Determine the (X, Y) coordinate at the center of the cell enclosing the given text.  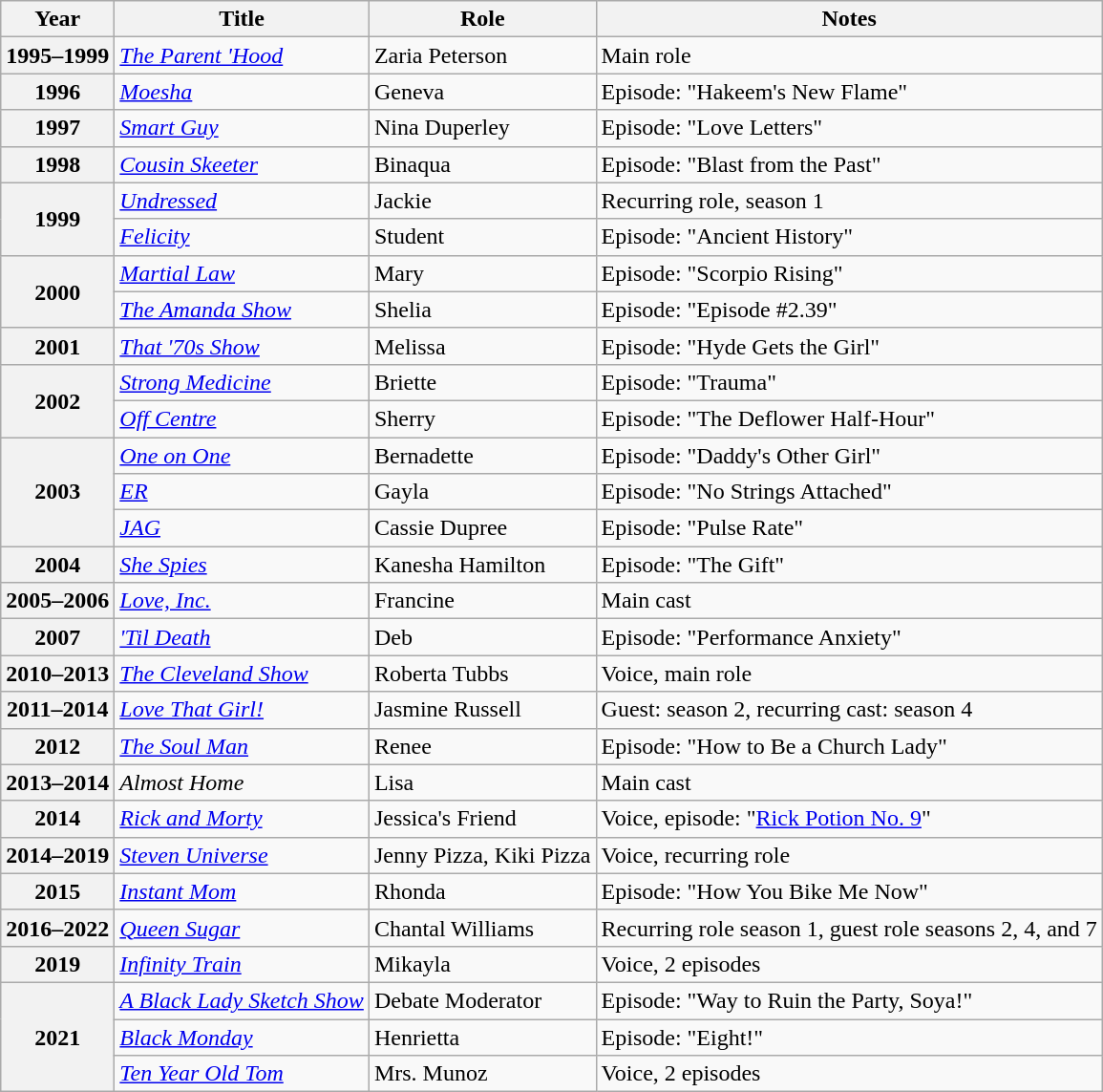
Mikayla (482, 964)
Francine (482, 601)
1997 (57, 128)
2007 (57, 637)
Voice, episode: "Rick Potion No. 9" (849, 819)
The Soul Man (243, 746)
Cassie Dupree (482, 528)
Henrietta (482, 1037)
2016–2022 (57, 928)
Episode: "The Deflower Half-Hour" (849, 418)
2010–2013 (57, 674)
Episode: "Daddy's Other Girl" (849, 456)
Episode: "Episode #2.39" (849, 310)
Queen Sugar (243, 928)
Lisa (482, 782)
Episode: "Trauma" (849, 382)
Debate Moderator (482, 1000)
Episode: "Performance Anxiety" (849, 637)
Felicity (243, 237)
1996 (57, 92)
2014 (57, 819)
A Black Lady Sketch Show (243, 1000)
Off Centre (243, 418)
Moesha (243, 92)
Smart Guy (243, 128)
Rhonda (482, 891)
2014–2019 (57, 855)
Episode: "Pulse Rate" (849, 528)
Episode: "Ancient History" (849, 237)
2011–2014 (57, 710)
Shelia (482, 310)
2005–2006 (57, 601)
JAG (243, 528)
Voice, main role (849, 674)
One on One (243, 456)
The Parent 'Hood (243, 55)
Love That Girl! (243, 710)
Episode: "Love Letters" (849, 128)
Recurring role, season 1 (849, 201)
Episode: "Way to Ruin the Party, Soya!" (849, 1000)
The Cleveland Show (243, 674)
ER (243, 492)
1995–1999 (57, 55)
Episode: "The Gift" (849, 565)
Roberta Tubbs (482, 674)
Undressed (243, 201)
Nina Duperley (482, 128)
Instant Mom (243, 891)
She Spies (243, 565)
Infinity Train (243, 964)
Binaqua (482, 164)
Ten Year Old Tom (243, 1074)
2000 (57, 291)
Zaria Peterson (482, 55)
Mrs. Munoz (482, 1074)
Year (57, 19)
2004 (57, 565)
2013–2014 (57, 782)
Jasmine Russell (482, 710)
1998 (57, 164)
Episode: "How to Be a Church Lady" (849, 746)
2001 (57, 346)
Chantal Williams (482, 928)
Geneva (482, 92)
Role (482, 19)
Strong Medicine (243, 382)
The Amanda Show (243, 310)
Almost Home (243, 782)
Jackie (482, 201)
Black Monday (243, 1037)
Jessica's Friend (482, 819)
Episode: "How You Bike Me Now" (849, 891)
Voice, recurring role (849, 855)
2015 (57, 891)
That '70s Show (243, 346)
Melissa (482, 346)
Episode: "Scorpio Rising" (849, 273)
Guest: season 2, recurring cast: season 4 (849, 710)
Rick and Morty (243, 819)
'Til Death (243, 637)
Renee (482, 746)
1999 (57, 219)
Bernadette (482, 456)
Episode: "No Strings Attached" (849, 492)
2003 (57, 492)
Episode: "Hakeem's New Flame" (849, 92)
Notes (849, 19)
Student (482, 237)
Title (243, 19)
Sherry (482, 418)
Martial Law (243, 273)
Deb (482, 637)
Jenny Pizza, Kiki Pizza (482, 855)
Episode: "Hyde Gets the Girl" (849, 346)
2019 (57, 964)
2012 (57, 746)
2002 (57, 400)
Episode: "Eight!" (849, 1037)
Episode: "Blast from the Past" (849, 164)
Main role (849, 55)
Briette (482, 382)
Steven Universe (243, 855)
2021 (57, 1037)
Cousin Skeeter (243, 164)
Kanesha Hamilton (482, 565)
Recurring role season 1, guest role seasons 2, 4, and 7 (849, 928)
Mary (482, 273)
Love, Inc. (243, 601)
Gayla (482, 492)
